Return [x, y] of the center of cell containing provided text 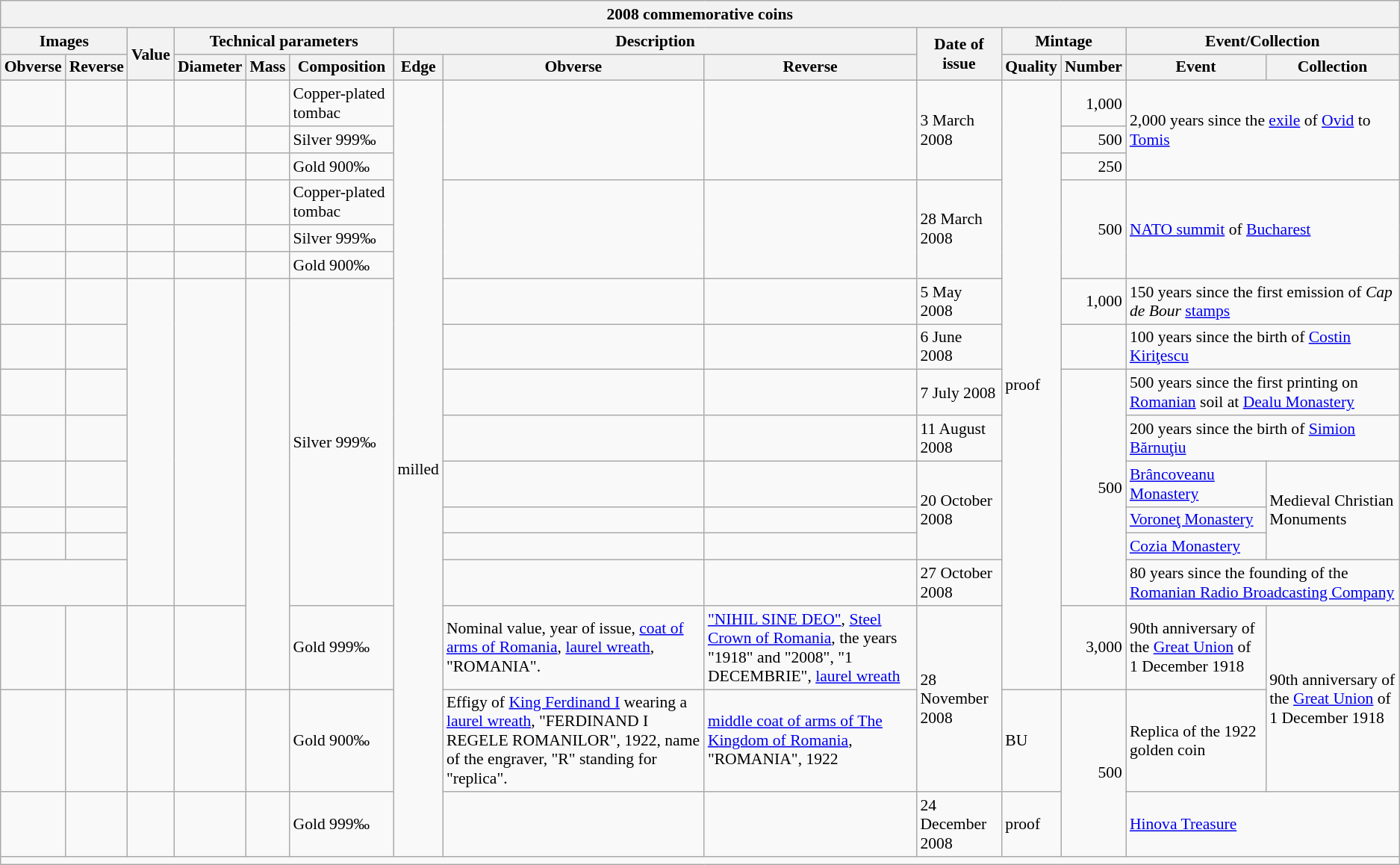
Medieval Christian Monuments [1332, 510]
28 March 2008 [959, 229]
Event/Collection [1263, 41]
Date of issue [959, 54]
Brâncoveanu Monastery [1196, 484]
150 years since the first emission of Cap de Bour stamps [1263, 302]
Voroneţ Monastery [1196, 520]
500 years since the first printing on Romanian soil at Dealu Monastery [1263, 393]
20 October 2008 [959, 510]
2,000 years since the exile of Ovid to Tomis [1263, 130]
milled [418, 469]
27 October 2008 [959, 583]
Nominal value, year of issue, coat of arms of Romania, laurel wreath, "ROMANIA". [573, 648]
Mintage [1063, 41]
"NIHIL SINE DEO", Steel Crown of Romania, the years "1918" and "2008", "1 DECEMBRIE", laurel wreath [811, 648]
6 June 2008 [959, 347]
7 July 2008 [959, 393]
Effigy of King Ferdinand I wearing a laurel wreath, "FERDINAND I REGELE ROMANILOR", 1922, name of the engraver, "R" standing for "replica". [573, 741]
3 March 2008 [959, 130]
Hinova Treasure [1263, 825]
Images [64, 41]
2008 commemorative coins [700, 14]
Quality [1031, 67]
Number [1093, 67]
Cozia Monastery [1196, 547]
100 years since the birth of Costin Kiriţescu [1263, 347]
Value [151, 54]
Event [1196, 67]
11 August 2008 [959, 438]
80 years since the founding of the Romanian Radio Broadcasting Company [1263, 583]
5 May 2008 [959, 302]
middle coat of arms of The Kingdom of Romania, "ROMANIA", 1922 [811, 741]
28 November 2008 [959, 699]
250 [1093, 167]
Composition [341, 67]
Diameter [210, 67]
Mass [267, 67]
Description [656, 41]
Edge [418, 67]
NATO summit of Bucharest [1263, 229]
3,000 [1093, 648]
24 December 2008 [959, 825]
BU [1031, 741]
Technical parameters [284, 41]
200 years since the birth of Simion Bărnuţiu [1263, 438]
Replica of the 1922 golden coin [1196, 741]
Collection [1332, 67]
